Locate the cell with the specified text and output its [x, y] center coordinate. 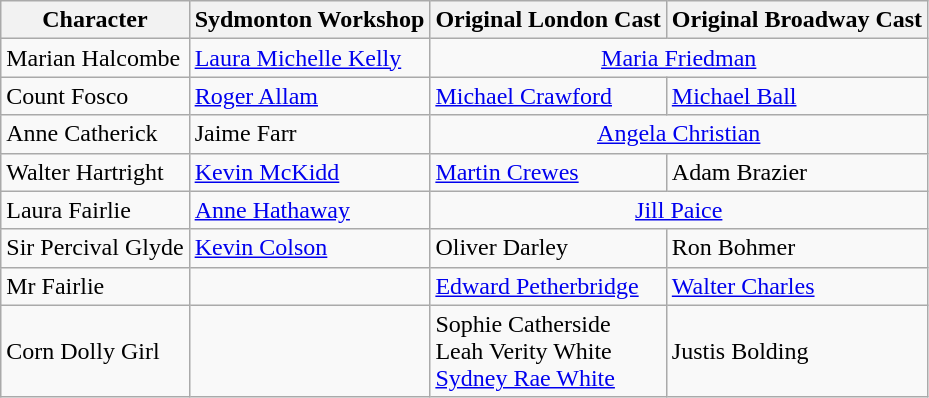
Jill Paice [679, 210]
Edward Petherbridge [548, 286]
Roger Allam [310, 96]
Character [95, 20]
Original London Cast [548, 20]
Sophie CathersideLeah Verity WhiteSydney Rae White [548, 351]
Corn Dolly Girl [95, 351]
Anne Hathaway [310, 210]
Kevin Colson [310, 248]
Marian Halcombe [95, 58]
Original Broadway Cast [796, 20]
Walter Hartright [95, 172]
Laura Fairlie [95, 210]
Angela Christian [679, 134]
Ron Bohmer [796, 248]
Jaime Farr [310, 134]
Martin Crewes [548, 172]
Mr Fairlie [95, 286]
Justis Bolding [796, 351]
Kevin McKidd [310, 172]
Michael Ball [796, 96]
Count Fosco [95, 96]
Adam Brazier [796, 172]
Oliver Darley [548, 248]
Maria Friedman [679, 58]
Anne Catherick [95, 134]
Laura Michelle Kelly [310, 58]
Walter Charles [796, 286]
Michael Crawford [548, 96]
Sydmonton Workshop [310, 20]
Sir Percival Glyde [95, 248]
